Provide the [X, Y] coordinate of the cell's center where the given text is located.  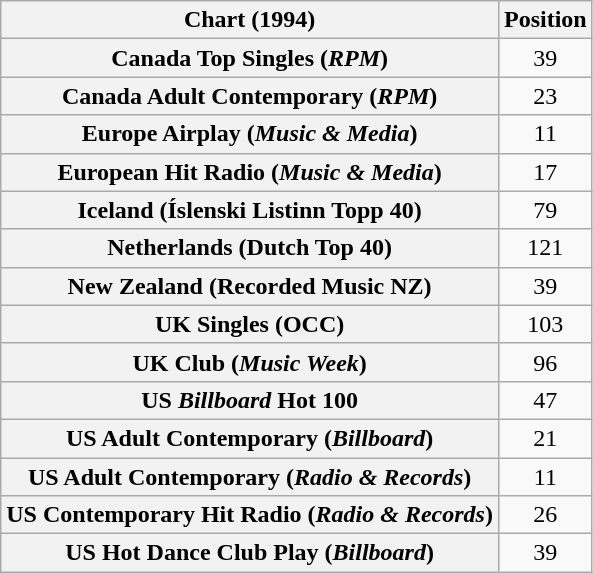
79 [545, 210]
23 [545, 96]
Netherlands (Dutch Top 40) [250, 248]
US Billboard Hot 100 [250, 400]
121 [545, 248]
Europe Airplay (Music & Media) [250, 134]
47 [545, 400]
21 [545, 438]
UK Club (Music Week) [250, 362]
26 [545, 515]
Position [545, 20]
New Zealand (Recorded Music NZ) [250, 286]
European Hit Radio (Music & Media) [250, 172]
17 [545, 172]
Chart (1994) [250, 20]
US Contemporary Hit Radio (Radio & Records) [250, 515]
Canada Top Singles (RPM) [250, 58]
US Adult Contemporary (Billboard) [250, 438]
Canada Adult Contemporary (RPM) [250, 96]
96 [545, 362]
UK Singles (OCC) [250, 324]
US Hot Dance Club Play (Billboard) [250, 553]
103 [545, 324]
US Adult Contemporary (Radio & Records) [250, 477]
Iceland (Íslenski Listinn Topp 40) [250, 210]
